Provide the [X, Y] coordinate of the cell's center where the given text is located.  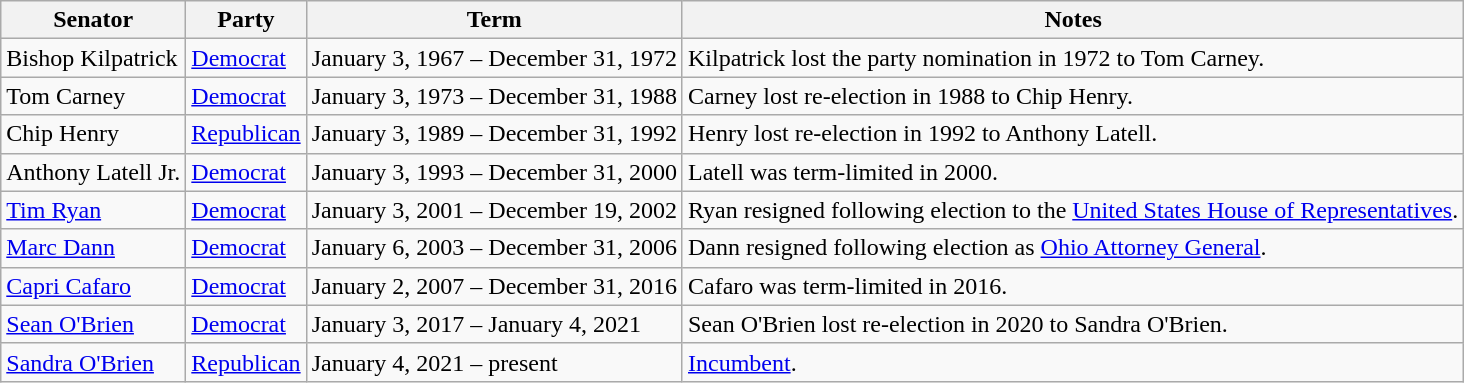
January 3, 1967 – December 31, 1972 [494, 58]
Tom Carney [94, 96]
Party [246, 20]
Cafaro was term-limited in 2016. [1072, 286]
January 3, 2017 – January 4, 2021 [494, 324]
January 3, 1989 – December 31, 1992 [494, 134]
January 3, 1993 – December 31, 2000 [494, 172]
Bishop Kilpatrick [94, 58]
January 3, 1973 – December 31, 1988 [494, 96]
Carney lost re-election in 1988 to Chip Henry. [1072, 96]
Latell was term-limited in 2000. [1072, 172]
Capri Cafaro [94, 286]
January 6, 2003 – December 31, 2006 [494, 248]
Sean O'Brien [94, 324]
Henry lost re-election in 1992 to Anthony Latell. [1072, 134]
Kilpatrick lost the party nomination in 1972 to Tom Carney. [1072, 58]
Term [494, 20]
Marc Dann [94, 248]
Notes [1072, 20]
January 4, 2021 – present [494, 362]
Sandra O'Brien [94, 362]
Senator [94, 20]
Ryan resigned following election to the United States House of Representatives. [1072, 210]
January 3, 2001 – December 19, 2002 [494, 210]
January 2, 2007 – December 31, 2016 [494, 286]
Anthony Latell Jr. [94, 172]
Incumbent. [1072, 362]
Sean O'Brien lost re-election in 2020 to Sandra O'Brien. [1072, 324]
Tim Ryan [94, 210]
Dann resigned following election as Ohio Attorney General. [1072, 248]
Chip Henry [94, 134]
